Search for the cell housing the specified text and yield its [X, Y] center coordinate. 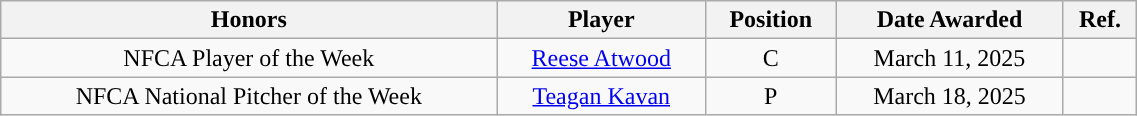
March 11, 2025 [950, 58]
NFCA Player of the Week [249, 58]
NFCA National Pitcher of the Week [249, 96]
Ref. [1100, 20]
March 18, 2025 [950, 96]
Honors [249, 20]
Teagan Kavan [602, 96]
C [771, 58]
Reese Atwood [602, 58]
P [771, 96]
Player [602, 20]
Position [771, 20]
Date Awarded [950, 20]
